Determine the (x, y) coordinate at the center of the cell enclosing the given text.  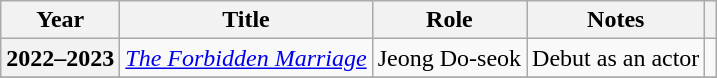
The Forbidden Marriage (246, 58)
Title (246, 20)
2022–2023 (60, 58)
Year (60, 20)
Debut as an actor (616, 58)
Jeong Do-seok (449, 58)
Notes (616, 20)
Role (449, 20)
